For the text-containing cell, return its midpoint in (x, y) coordinate format. 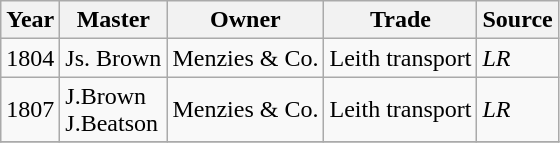
Owner (246, 20)
Master (114, 20)
1807 (30, 110)
Year (30, 20)
Source (518, 20)
Trade (400, 20)
J.BrownJ.Beatson (114, 110)
1804 (30, 58)
Js. Brown (114, 58)
